For the text-containing cell, return its midpoint in (x, y) coordinate format. 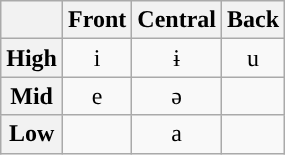
Mid (32, 96)
a (177, 134)
Front (98, 20)
u (254, 58)
e (98, 96)
ə (177, 96)
Back (254, 20)
Low (32, 134)
i (98, 58)
Central (177, 20)
ɨ (177, 58)
High (32, 58)
